Output the (X, Y) coordinate of the center of the cell containing the given text.  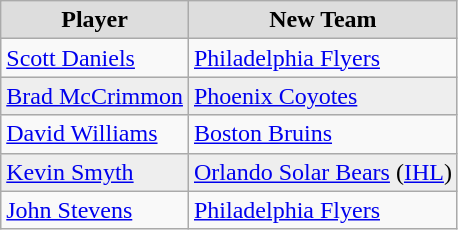
New Team (322, 20)
John Stevens (95, 210)
Player (95, 20)
Brad McCrimmon (95, 96)
Scott Daniels (95, 58)
Phoenix Coyotes (322, 96)
David Williams (95, 134)
Boston Bruins (322, 134)
Kevin Smyth (95, 172)
Orlando Solar Bears (IHL) (322, 172)
